Determine the (x, y) coordinate at the center of the cell enclosing the given text.  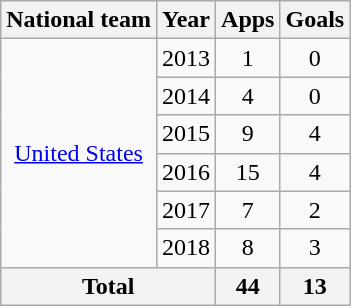
1 (248, 58)
15 (248, 172)
United States (79, 153)
Total (108, 286)
3 (315, 248)
2014 (186, 96)
2 (315, 210)
44 (248, 286)
Apps (248, 20)
8 (248, 248)
Year (186, 20)
2013 (186, 58)
2016 (186, 172)
13 (315, 286)
9 (248, 134)
7 (248, 210)
2017 (186, 210)
Goals (315, 20)
National team (79, 20)
2015 (186, 134)
2018 (186, 248)
